Find where the given text appears and provide that cell's center as (X, Y) coordinate. 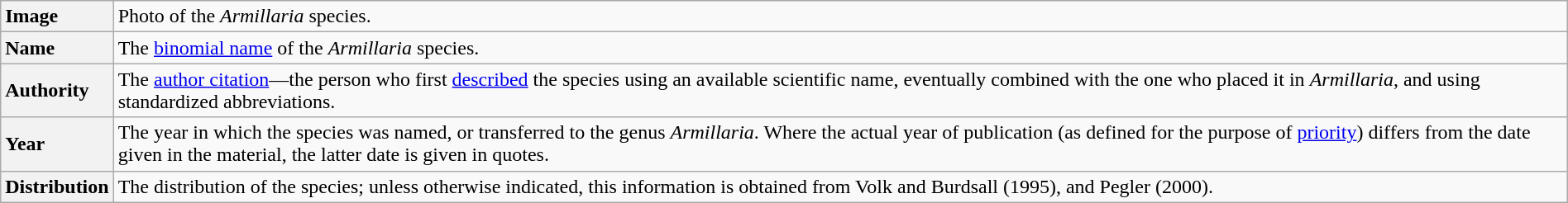
The binomial name of the Armillaria species. (840, 48)
Image (57, 17)
Authority (57, 91)
Photo of the Armillaria species. (840, 17)
The distribution of the species; unless otherwise indicated, this information is obtained from Volk and Burdsall (1995), and Pegler (2000). (840, 186)
Name (57, 48)
Year (57, 144)
Distribution (57, 186)
